Return the [X, Y] coordinate for the center point of the cell that contains the specified text.  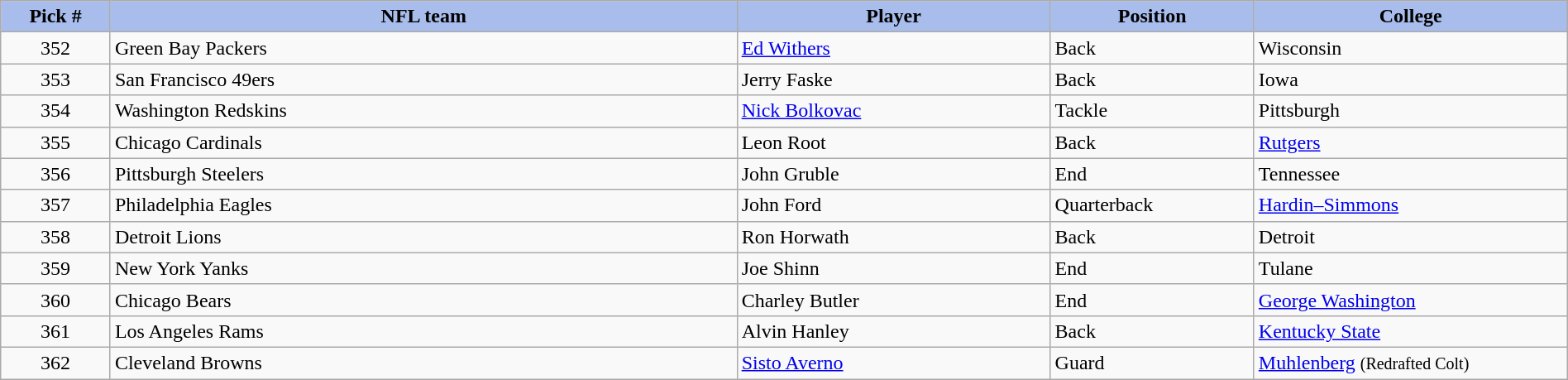
Cleveland Browns [423, 363]
353 [56, 79]
356 [56, 174]
Leon Root [893, 142]
352 [56, 48]
Alvin Hanley [893, 331]
Jerry Faske [893, 79]
357 [56, 205]
NFL team [423, 17]
John Gruble [893, 174]
Rutgers [1411, 142]
Kentucky State [1411, 331]
Chicago Bears [423, 300]
New York Yanks [423, 268]
355 [56, 142]
Quarterback [1152, 205]
Hardin–Simmons [1411, 205]
354 [56, 111]
359 [56, 268]
Tackle [1152, 111]
Detroit [1411, 237]
College [1411, 17]
Player [893, 17]
Tulane [1411, 268]
Ed Withers [893, 48]
Pittsburgh [1411, 111]
Green Bay Packers [423, 48]
Sisto Averno [893, 363]
Muhlenberg (Redrafted Colt) [1411, 363]
San Francisco 49ers [423, 79]
360 [56, 300]
361 [56, 331]
Los Angeles Rams [423, 331]
Chicago Cardinals [423, 142]
Tennessee [1411, 174]
Iowa [1411, 79]
Philadelphia Eagles [423, 205]
Wisconsin [1411, 48]
George Washington [1411, 300]
Detroit Lions [423, 237]
Pick # [56, 17]
John Ford [893, 205]
Pittsburgh Steelers [423, 174]
Joe Shinn [893, 268]
Nick Bolkovac [893, 111]
362 [56, 363]
Washington Redskins [423, 111]
Charley Butler [893, 300]
358 [56, 237]
Guard [1152, 363]
Position [1152, 17]
Ron Horwath [893, 237]
